Return the [X, Y] coordinate for the center point of the cell that contains the specified text.  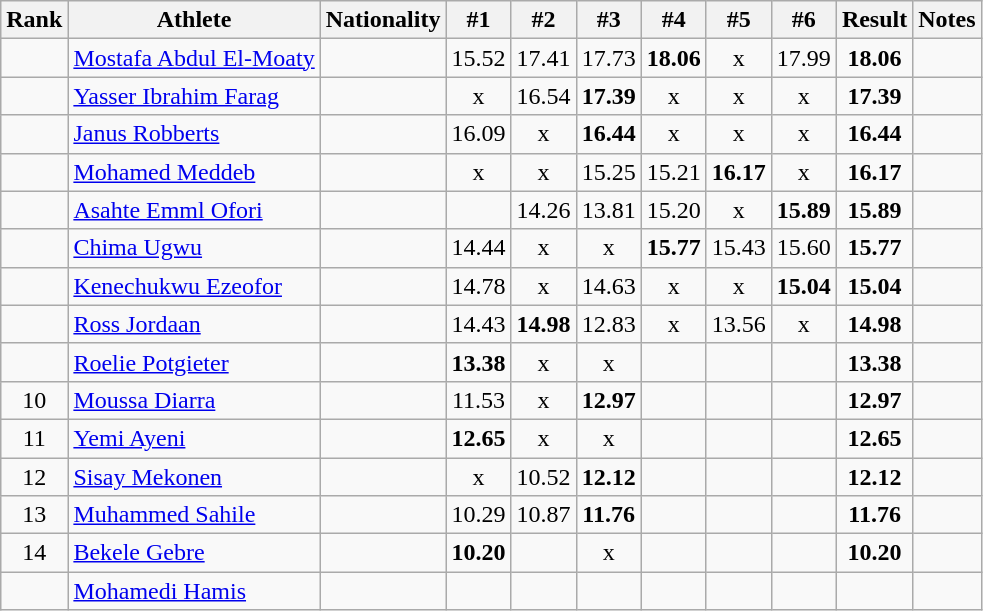
#2 [544, 20]
Yasser Ibrahim Farag [194, 96]
14 [34, 553]
Chima Ugwu [194, 248]
14.78 [478, 286]
17.41 [544, 58]
Sisay Mekonen [194, 477]
15.43 [738, 248]
10.29 [478, 515]
14.43 [478, 324]
#3 [608, 20]
13.81 [608, 210]
Bekele Gebre [194, 553]
Roelie Potgieter [194, 362]
Muhammed Sahile [194, 515]
#4 [674, 20]
16.09 [478, 134]
14.44 [478, 248]
16.54 [544, 96]
11 [34, 438]
15.60 [804, 248]
13 [34, 515]
Moussa Diarra [194, 400]
Mohamedi Hamis [194, 591]
15.21 [674, 172]
Asahte Emml Ofori [194, 210]
10 [34, 400]
14.63 [608, 286]
Rank [34, 20]
10.87 [544, 515]
Result [874, 20]
#1 [478, 20]
15.20 [674, 210]
Kenechukwu Ezeofor [194, 286]
11.53 [478, 400]
Mostafa Abdul El-Moaty [194, 58]
Athlete [194, 20]
17.99 [804, 58]
13.56 [738, 324]
Yemi Ayeni [194, 438]
Mohamed Meddeb [194, 172]
Ross Jordaan [194, 324]
#5 [738, 20]
Janus Robberts [194, 134]
12.83 [608, 324]
10.52 [544, 477]
12 [34, 477]
17.73 [608, 58]
15.52 [478, 58]
14.26 [544, 210]
#6 [804, 20]
Nationality [383, 20]
15.25 [608, 172]
Notes [947, 20]
